From the cell containing the given text, extract its center point as (X, Y) coordinate. 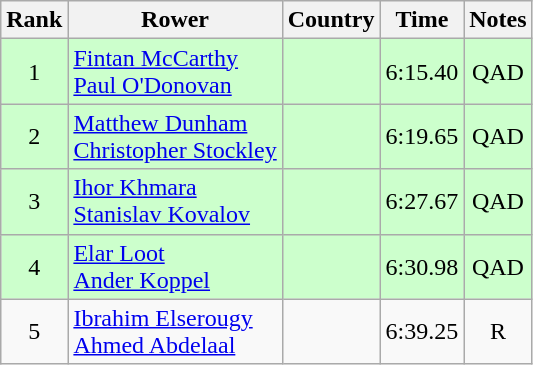
Ihor KhmaraStanislav Kovalov (175, 202)
Time (422, 20)
3 (34, 202)
6:27.67 (422, 202)
1 (34, 72)
R (498, 332)
Fintan McCarthyPaul O'Donovan (175, 72)
Rank (34, 20)
2 (34, 136)
Elar LootAnder Koppel (175, 266)
5 (34, 332)
6:19.65 (422, 136)
6:30.98 (422, 266)
Rower (175, 20)
6:15.40 (422, 72)
Notes (498, 20)
Matthew DunhamChristopher Stockley (175, 136)
6:39.25 (422, 332)
Ibrahim ElserougyAhmed Abdelaal (175, 332)
4 (34, 266)
Country (331, 20)
